Scan for the cell matching the given text and deliver its [X, Y] coordinate at center. 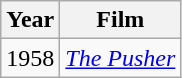
Film [120, 20]
1958 [30, 58]
Year [30, 20]
The Pusher [120, 58]
